Extract the [X, Y] coordinate from the center of the cell holding the provided text.  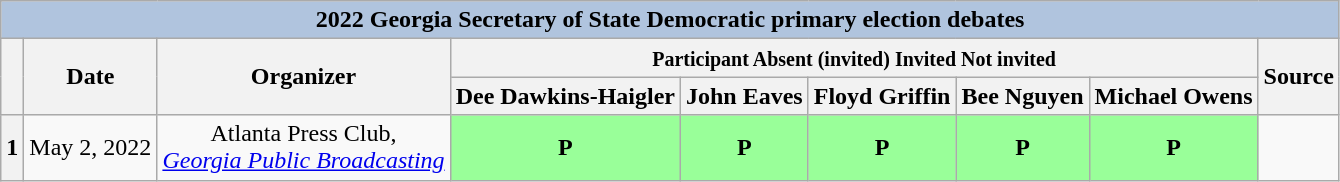
Michael Owens [1174, 96]
May 2, 2022 [90, 148]
Date [90, 77]
Dee Dawkins-Haigler [565, 96]
John Eaves [744, 96]
2022 Georgia Secretary of State Democratic primary election debates [670, 20]
Source [1298, 77]
Bee Nguyen [1022, 96]
Atlanta Press Club,Georgia Public Broadcasting [304, 148]
Organizer [304, 77]
Participant Absent (invited) Invited Not invited [854, 58]
Floyd Griffin [882, 96]
1 [12, 148]
